Pinpoint the cell where the given text exists, returning its (X, Y) midpoint coordinate. 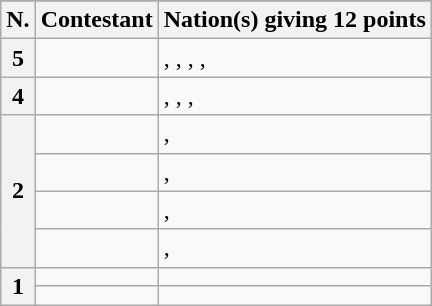
4 (18, 96)
2 (18, 191)
Contestant (96, 20)
N. (18, 20)
5 (18, 58)
1 (18, 286)
, , , (294, 96)
Nation(s) giving 12 points (294, 20)
, , , , (294, 58)
